Output the [x, y] coordinate of the center of the cell containing the given text.  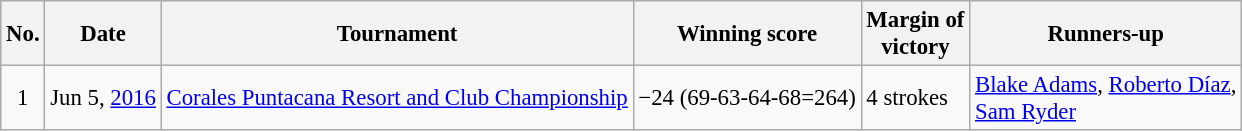
−24 (69-63-64-68=264) [747, 98]
Runners-up [1106, 34]
Jun 5, 2016 [103, 98]
Corales Puntacana Resort and Club Championship [397, 98]
4 strokes [916, 98]
Tournament [397, 34]
Winning score [747, 34]
1 [23, 98]
No. [23, 34]
Margin ofvictory [916, 34]
Date [103, 34]
Blake Adams, Roberto Díaz, Sam Ryder [1106, 98]
